Output the [x, y] coordinate of the center of the cell containing the given text.  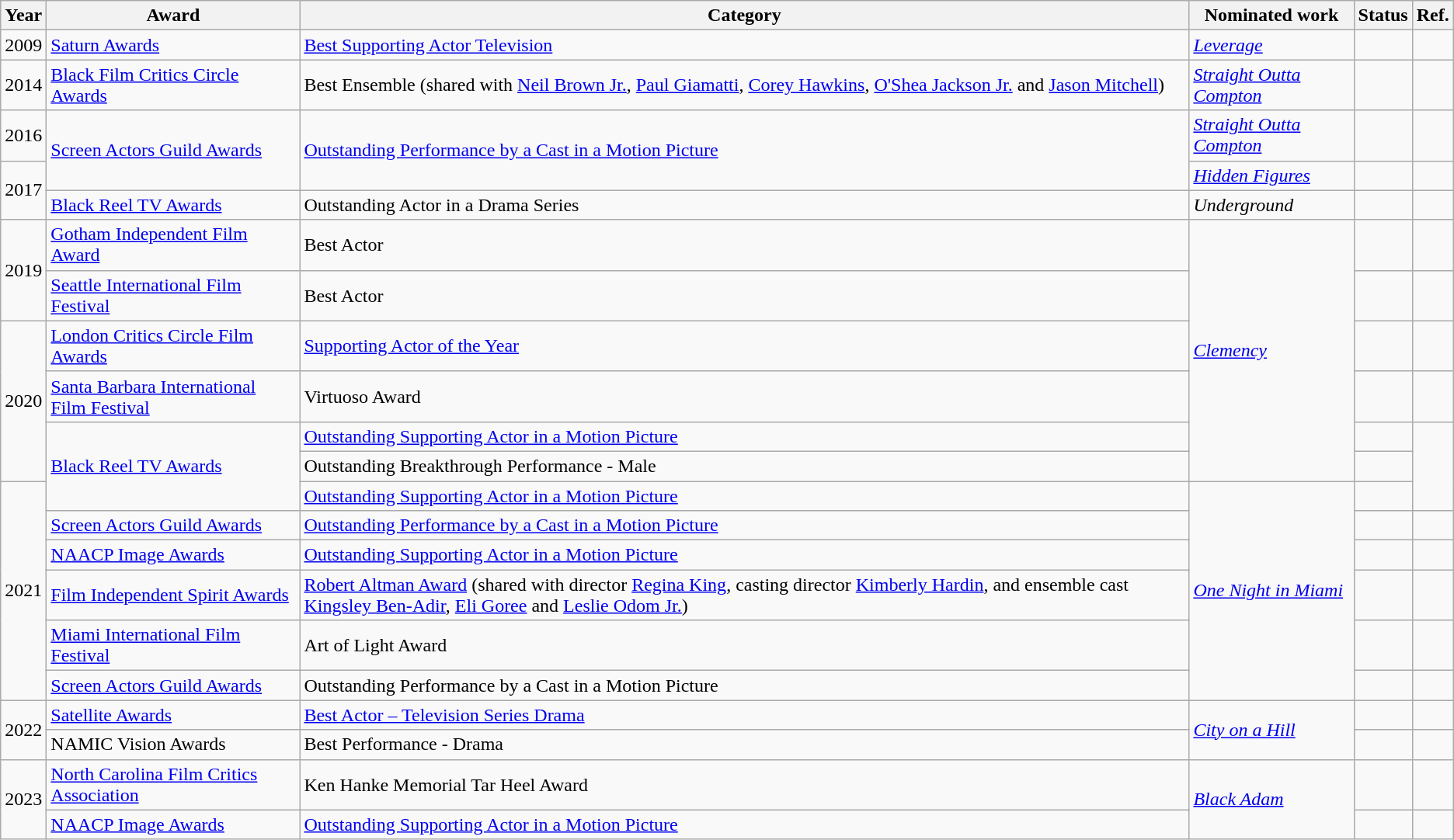
2023 [23, 800]
2017 [23, 190]
Seattle International Film Festival [173, 295]
Nominated work [1271, 16]
Santa Barbara International Film Festival [173, 396]
Miami International Film Festival [173, 646]
Category [744, 16]
NAMIC Vision Awards [173, 745]
2021 [23, 591]
Award [173, 16]
2009 [23, 45]
Outstanding Breakthrough Performance - Male [744, 466]
City on a Hill [1271, 730]
2022 [23, 730]
Year [23, 16]
Supporting Actor of the Year [744, 346]
2020 [23, 401]
Best Actor – Television Series Drama [744, 715]
Hidden Figures [1271, 175]
Best Supporting Actor Television [744, 45]
Best Performance - Drama [744, 745]
2019 [23, 270]
Underground [1271, 205]
London Critics Circle Film Awards [173, 346]
Gotham Independent Film Award [173, 245]
Leverage [1271, 45]
Ken Hanke Memorial Tar Heel Award [744, 784]
Clemency [1271, 350]
Black Film Critics Circle Awards [173, 85]
Film Independent Spirit Awards [173, 595]
Status [1383, 16]
North Carolina Film Critics Association [173, 784]
2016 [23, 135]
Outstanding Actor in a Drama Series [744, 205]
Best Ensemble (shared with Neil Brown Jr., Paul Giamatti, Corey Hawkins, O'Shea Jackson Jr. and Jason Mitchell) [744, 85]
Black Adam [1271, 800]
Satellite Awards [173, 715]
2014 [23, 85]
Ref. [1432, 16]
Art of Light Award [744, 646]
One Night in Miami [1271, 591]
Virtuoso Award [744, 396]
Saturn Awards [173, 45]
